Pinpoint the cell where the given text exists, returning its [X, Y] midpoint coordinate. 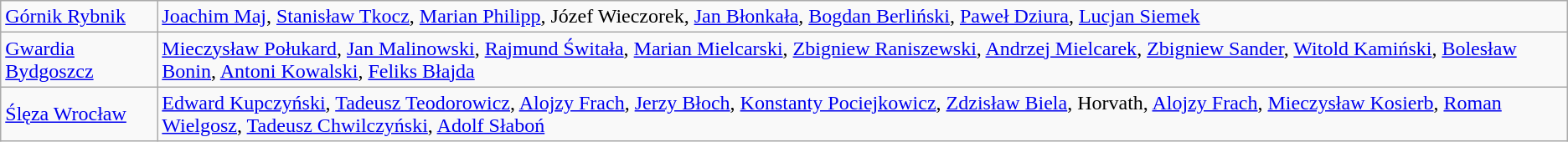
Gwardia Bydgoszcz [79, 60]
Górnik Rybnik [79, 17]
Joachim Maj, Stanisław Tkocz, Marian Philipp, Józef Wieczorek, Jan Błonkała, Bogdan Berliński, Paweł Dziura, Lucjan Siemek [863, 17]
Ślęza Wrocław [79, 114]
